From the cell containing the given text, extract its center point as (x, y) coordinate. 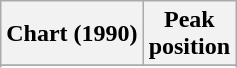
Peakposition (189, 34)
Chart (1990) (72, 34)
